Search for the cell housing the specified text and yield its [x, y] center coordinate. 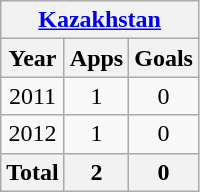
Total [33, 172]
Goals [164, 58]
2012 [33, 134]
2011 [33, 96]
2 [96, 172]
Year [33, 58]
Apps [96, 58]
Kazakhstan [100, 20]
